From the cell containing the given text, extract its center point as [x, y] coordinate. 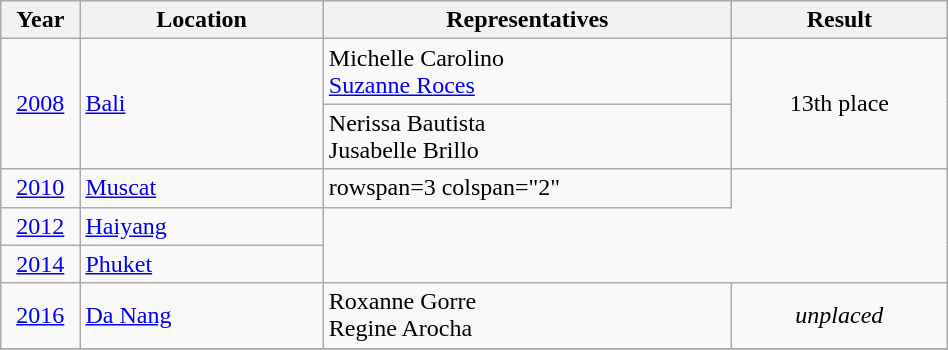
Bali [202, 104]
Phuket [202, 264]
Representatives [527, 20]
13th place [839, 104]
2010 [40, 188]
2012 [40, 226]
Michelle Carolino Suzanne Roces [527, 72]
2008 [40, 104]
Nerissa Bautista Jusabelle Brillo [527, 136]
Haiyang [202, 226]
Muscat [202, 188]
Year [40, 20]
Location [202, 20]
Roxanne Gorre Regine Arocha [527, 316]
unplaced [839, 316]
Da Nang [202, 316]
rowspan=3 colspan="2" [527, 188]
2014 [40, 264]
Result [839, 20]
2016 [40, 316]
